Return the (X, Y) coordinate for the center point of the cell that contains the specified text.  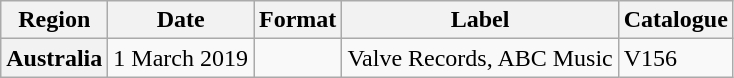
Region (54, 20)
Catalogue (676, 20)
Valve Records, ABC Music (480, 58)
1 March 2019 (181, 58)
Australia (54, 58)
V156 (676, 58)
Format (298, 20)
Date (181, 20)
Label (480, 20)
